Extract the (X, Y) coordinate from the center of the cell holding the provided text.  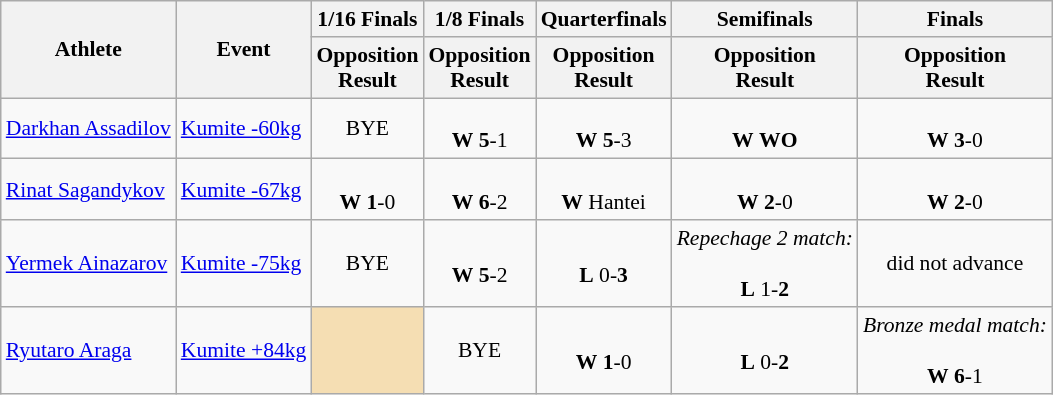
L 0-2 (765, 350)
Ryutaro Araga (88, 350)
Yermek Ainazarov (88, 264)
Repechage 2 match:L 1-2 (765, 264)
Kumite -60kg (244, 128)
Bronze medal match:W 6-1 (955, 350)
Kumite +84kg (244, 350)
Quarterfinals (604, 19)
Event (244, 50)
W 6-2 (479, 190)
did not advance (955, 264)
L 0-3 (604, 264)
Rinat Sagandykov (88, 190)
W WO (765, 128)
Kumite -67kg (244, 190)
Darkhan Assadilov (88, 128)
W 5-2 (479, 264)
W 5-3 (604, 128)
Semifinals (765, 19)
Kumite -75kg (244, 264)
W Hantei (604, 190)
1/8 Finals (479, 19)
Athlete (88, 50)
W 5-1 (479, 128)
W 3-0 (955, 128)
Finals (955, 19)
1/16 Finals (367, 19)
